Return (X, Y) of the center of cell containing provided text 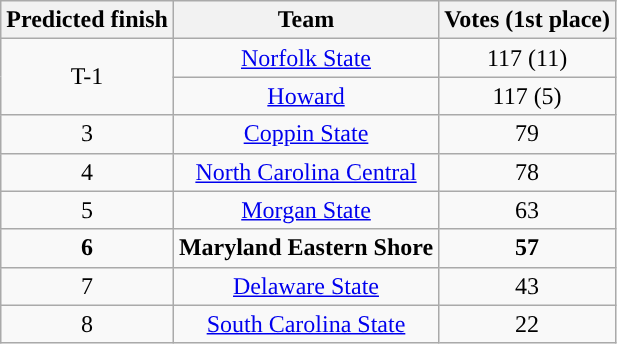
Votes (1st place) (528, 20)
117 (5) (528, 96)
Norfolk State (306, 58)
8 (88, 324)
57 (528, 248)
3 (88, 134)
Team (306, 20)
Coppin State (306, 134)
Predicted finish (88, 20)
78 (528, 172)
Howard (306, 96)
22 (528, 324)
Delaware State (306, 286)
5 (88, 210)
79 (528, 134)
Morgan State (306, 210)
Maryland Eastern Shore (306, 248)
63 (528, 210)
6 (88, 248)
4 (88, 172)
North Carolina Central (306, 172)
117 (11) (528, 58)
South Carolina State (306, 324)
43 (528, 286)
7 (88, 286)
T-1 (88, 77)
